Detect which cell encompasses the target text, then output its (X, Y) center coordinate. 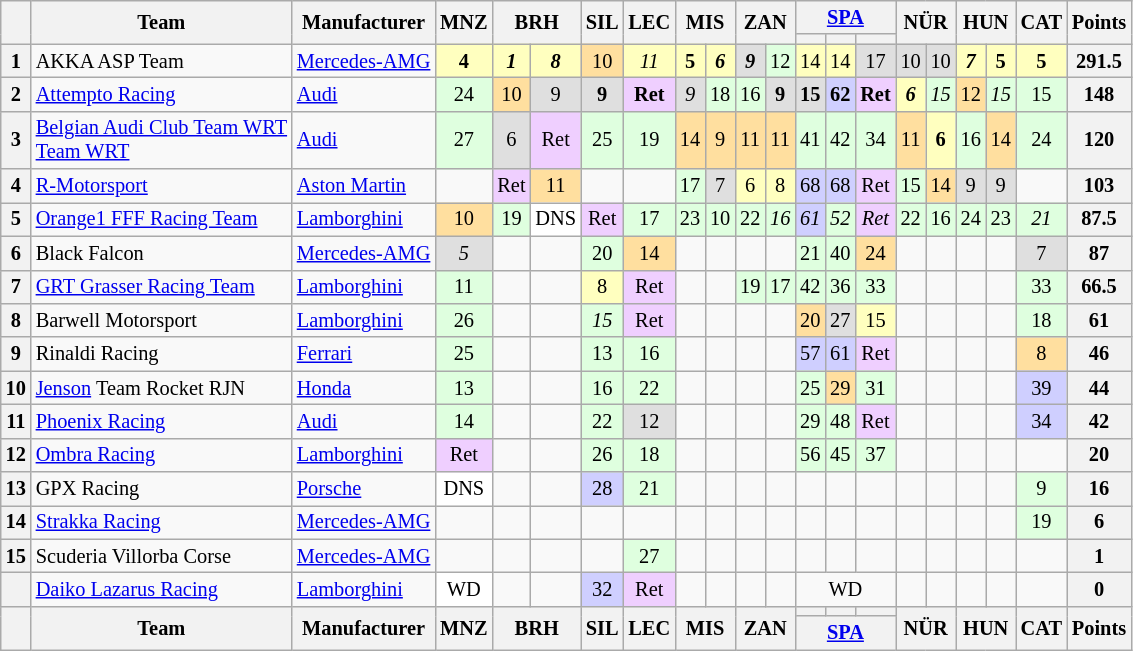
66.5 (1099, 287)
28 (602, 489)
62 (840, 94)
46 (1099, 354)
AKKA ASP Team (162, 61)
Ombra Racing (162, 455)
44 (1099, 388)
32 (602, 589)
Barwell Motorsport (162, 320)
GPX Racing (162, 489)
41 (810, 140)
Phoenix Racing (162, 421)
Honda (364, 388)
Orange1 FFF Racing Team (162, 219)
52 (840, 219)
36 (840, 287)
45 (840, 455)
87.5 (1099, 219)
31 (875, 388)
Black Falcon (162, 253)
148 (1099, 94)
Daiko Lazarus Racing (162, 589)
120 (1099, 140)
Ferrari (364, 354)
2 (16, 94)
3 (16, 140)
40 (840, 253)
56 (810, 455)
Belgian Audi Club Team WRT Team WRT (162, 140)
Porsche (364, 489)
R-Motorsport (162, 186)
103 (1099, 186)
Strakka Racing (162, 522)
Aston Martin (364, 186)
GRT Grasser Racing Team (162, 287)
39 (1042, 388)
0 (1099, 589)
57 (810, 354)
291.5 (1099, 61)
48 (840, 421)
Attempto Racing (162, 94)
Jenson Team Rocket RJN (162, 388)
87 (1099, 253)
37 (875, 455)
Scuderia Villorba Corse (162, 556)
Rinaldi Racing (162, 354)
